Search for the cell housing the specified text and yield its [X, Y] center coordinate. 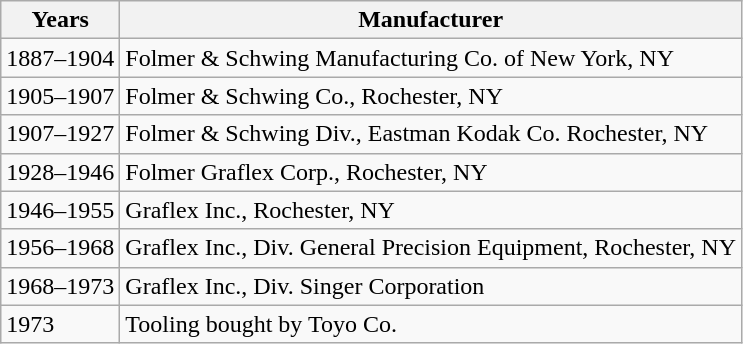
Manufacturer [431, 20]
Years [60, 20]
1946–1955 [60, 210]
Graflex Inc., Div. General Precision Equipment, Rochester, NY [431, 248]
Folmer & Schwing Co., Rochester, NY [431, 96]
1905–1907 [60, 96]
Folmer Graflex Corp., Rochester, NY [431, 172]
Folmer & Schwing Manufacturing Co. of New York, NY [431, 58]
Folmer & Schwing Div., Eastman Kodak Co. Rochester, NY [431, 134]
1887–1904 [60, 58]
Tooling bought by Toyo Co. [431, 324]
Graflex Inc., Div. Singer Corporation [431, 286]
1907–1927 [60, 134]
1928–1946 [60, 172]
1956–1968 [60, 248]
Graflex Inc., Rochester, NY [431, 210]
1973 [60, 324]
1968–1973 [60, 286]
